Find where the given text appears and provide that cell's center as [x, y] coordinate. 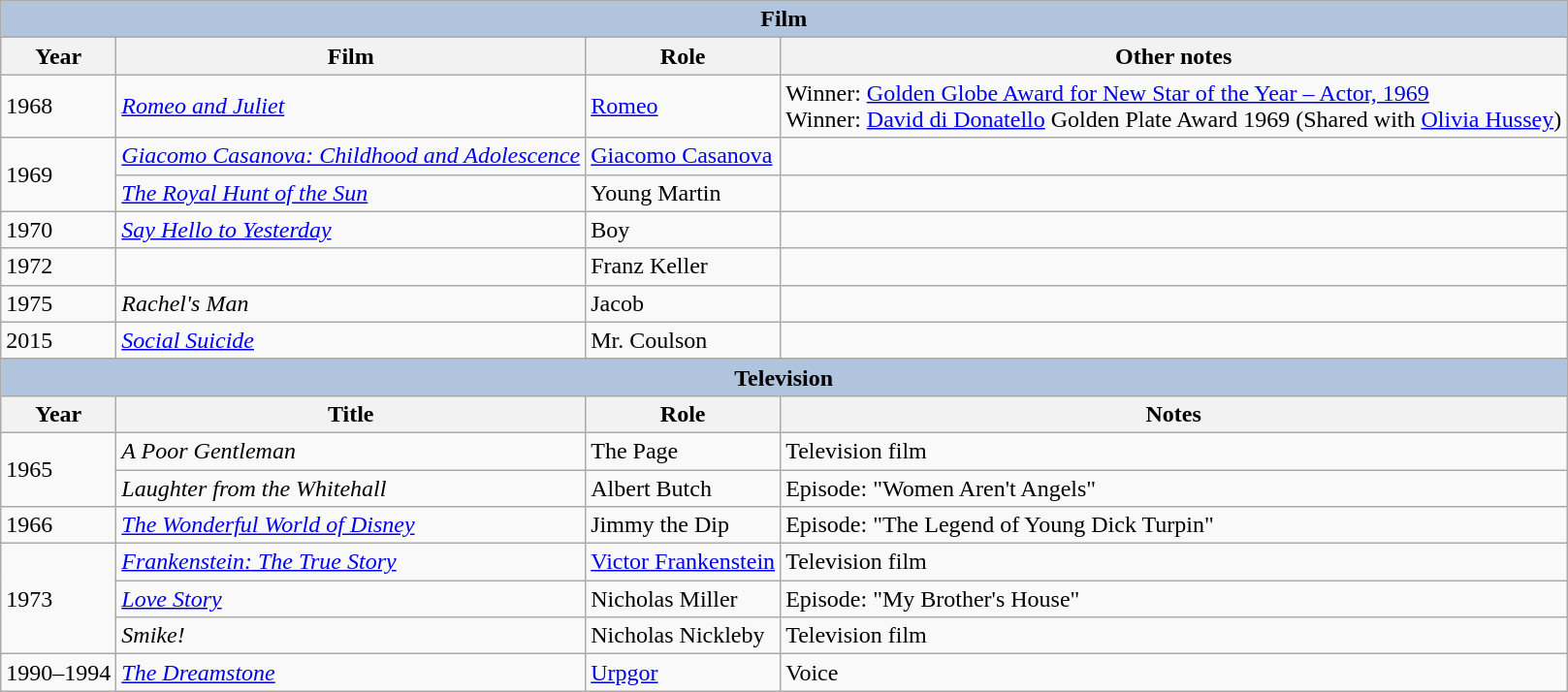
Episode: "The Legend of Young Dick Turpin" [1173, 525]
Voice [1173, 673]
1966 [58, 525]
The Wonderful World of Disney [351, 525]
The Royal Hunt of the Sun [351, 193]
1970 [58, 230]
Frankenstein: The True Story [351, 562]
Nicholas Nickleby [683, 636]
Giacomo Casanova [683, 156]
1969 [58, 174]
Notes [1173, 414]
Victor Frankenstein [683, 562]
1972 [58, 267]
Television [784, 377]
1990–1994 [58, 673]
Jacob [683, 303]
Social Suicide [351, 340]
1975 [58, 303]
Urpgor [683, 673]
1965 [58, 469]
Say Hello to Yesterday [351, 230]
Title [351, 414]
1973 [58, 599]
Boy [683, 230]
The Page [683, 451]
1968 [58, 107]
Giacomo Casanova: Childhood and Adolescence [351, 156]
Romeo [683, 107]
Other notes [1173, 56]
Love Story [351, 599]
Episode: "My Brother's House" [1173, 599]
2015 [58, 340]
Albert Butch [683, 488]
Smike! [351, 636]
Rachel's Man [351, 303]
Young Martin [683, 193]
Winner: Golden Globe Award for New Star of the Year – Actor, 1969Winner: David di Donatello Golden Plate Award 1969 (Shared with Olivia Hussey) [1173, 107]
Franz Keller [683, 267]
Romeo and Juliet [351, 107]
The Dreamstone [351, 673]
A Poor Gentleman [351, 451]
Jimmy the Dip [683, 525]
Mr. Coulson [683, 340]
Laughter from the Whitehall [351, 488]
Nicholas Miller [683, 599]
Episode: "Women Aren't Angels" [1173, 488]
